For the text-containing cell, return its midpoint in [X, Y] coordinate format. 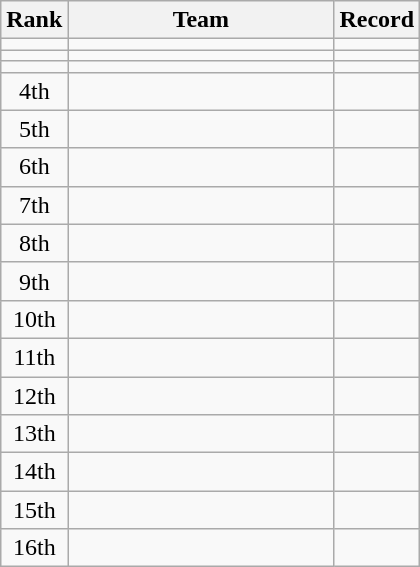
8th [34, 243]
16th [34, 548]
9th [34, 281]
4th [34, 91]
11th [34, 357]
Team [201, 20]
Record [377, 20]
6th [34, 167]
12th [34, 395]
10th [34, 319]
5th [34, 129]
14th [34, 472]
15th [34, 510]
13th [34, 434]
7th [34, 205]
Rank [34, 20]
